Detect which cell encompasses the target text, then output its (X, Y) center coordinate. 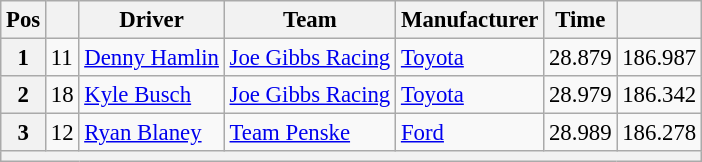
18 (62, 95)
12 (62, 133)
Ford (470, 133)
Ryan Blaney (152, 133)
Manufacturer (470, 20)
28.879 (580, 58)
186.278 (660, 133)
3 (24, 133)
Team (310, 20)
Driver (152, 20)
Denny Hamlin (152, 58)
Kyle Busch (152, 95)
28.979 (580, 95)
2 (24, 95)
1 (24, 58)
11 (62, 58)
186.342 (660, 95)
Team Penske (310, 133)
28.989 (580, 133)
Pos (24, 20)
186.987 (660, 58)
Time (580, 20)
